For the text-containing cell, return its midpoint in (x, y) coordinate format. 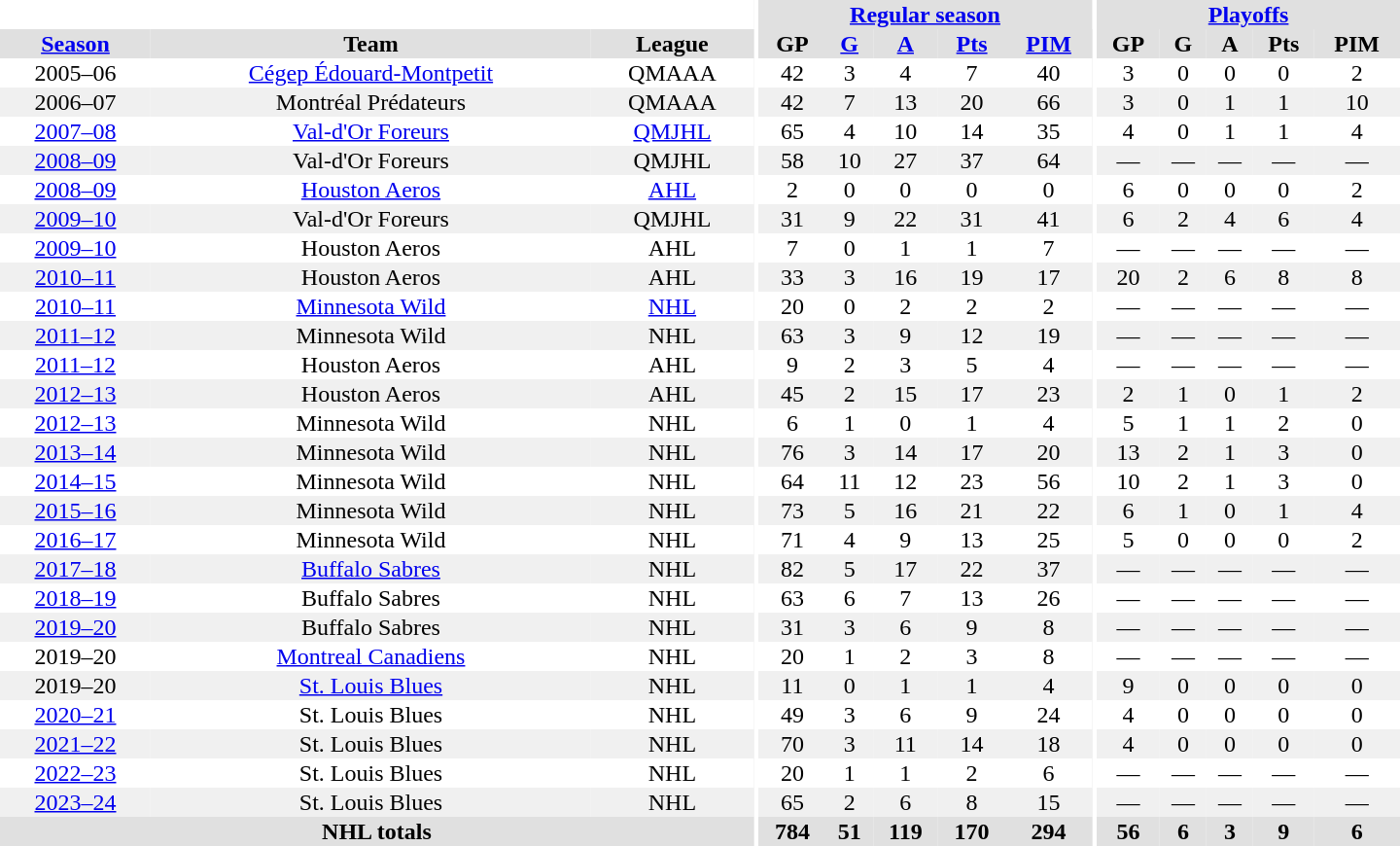
82 (791, 569)
NHL totals (377, 831)
40 (1048, 73)
2016–17 (76, 540)
27 (906, 160)
71 (791, 540)
Playoffs (1248, 15)
76 (791, 452)
Cégep Édouard-Montpetit (371, 73)
21 (972, 511)
294 (1048, 831)
2022–23 (76, 773)
73 (791, 511)
2018–19 (76, 598)
35 (1048, 131)
2020–21 (76, 715)
51 (850, 831)
Regular season (926, 15)
25 (1048, 540)
League (673, 44)
33 (791, 277)
18 (1048, 744)
58 (791, 160)
2013–14 (76, 452)
119 (906, 831)
66 (1048, 102)
2021–22 (76, 744)
784 (791, 831)
2006–07 (76, 102)
2023–24 (76, 802)
70 (791, 744)
Montreal Canadiens (371, 656)
49 (791, 715)
Montréal Prédateurs (371, 102)
2005–06 (76, 73)
Season (76, 44)
170 (972, 831)
26 (1048, 598)
2007–08 (76, 131)
2017–18 (76, 569)
2015–16 (76, 511)
Team (371, 44)
45 (791, 394)
41 (1048, 219)
2014–15 (76, 481)
24 (1048, 715)
